Search for the cell housing the specified text and yield its [X, Y] center coordinate. 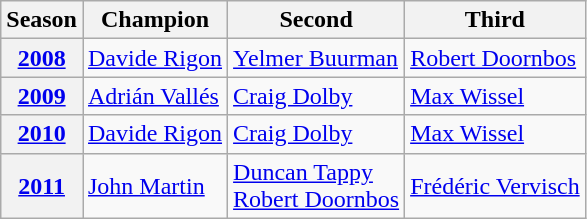
Champion [154, 20]
Season [42, 20]
Robert Doornbos [496, 58]
Yelmer Buurman [316, 58]
John Martin [154, 186]
2010 [42, 134]
2011 [42, 186]
2008 [42, 58]
Third [496, 20]
Second [316, 20]
Duncan Tappy Robert Doornbos [316, 186]
2009 [42, 96]
Adrián Vallés [154, 96]
Frédéric Vervisch [496, 186]
